Pinpoint the cell where the given text exists, returning its [X, Y] midpoint coordinate. 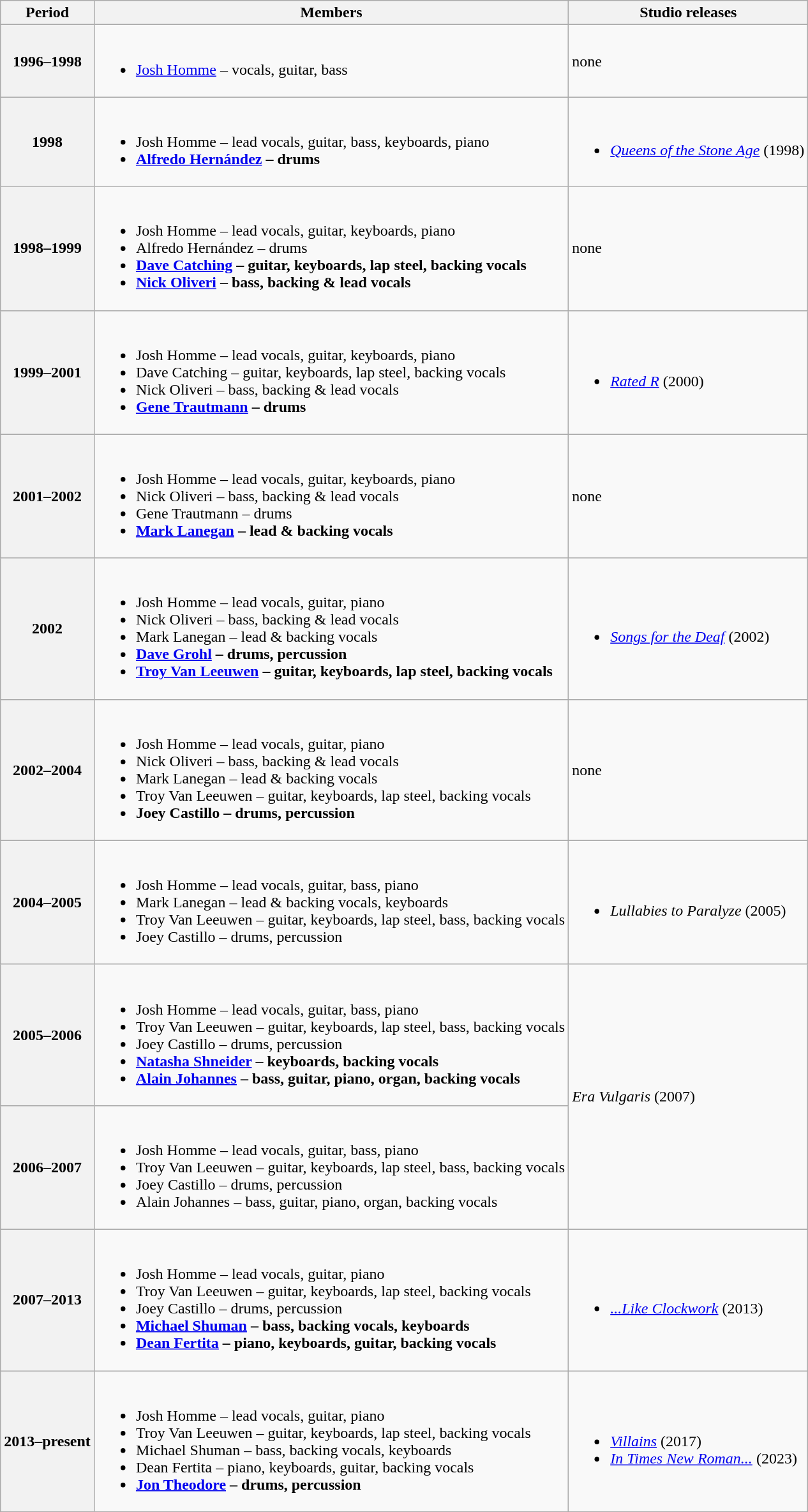
Lullabies to Paralyze (2005) [688, 902]
Members [331, 13]
1996–1998 [47, 61]
2002–2004 [47, 770]
Queens of the Stone Age (1998) [688, 142]
2001–2002 [47, 496]
2005–2006 [47, 1034]
2002 [47, 628]
Josh Homme – vocals, guitar, bass [331, 61]
1998 [47, 142]
Studio releases [688, 13]
Villains (2017)In Times New Roman... (2023) [688, 1440]
Era Vulgaris (2007) [688, 1097]
2004–2005 [47, 902]
Rated R (2000) [688, 372]
1998–1999 [47, 248]
Josh Homme – lead vocals, guitar, bass, keyboards, pianoAlfredo Hernández – drums [331, 142]
2007–2013 [47, 1300]
Songs for the Deaf (2002) [688, 628]
Period [47, 13]
...Like Clockwork (2013) [688, 1300]
2006–2007 [47, 1167]
2013–present [47, 1440]
1999–2001 [47, 372]
